Detect which cell encompasses the target text, then output its (x, y) center coordinate. 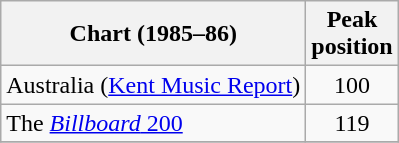
Australia (Kent Music Report) (154, 85)
Chart (1985–86) (154, 34)
119 (352, 123)
The Billboard 200 (154, 123)
100 (352, 85)
Peakposition (352, 34)
